Return the (X, Y) coordinate for the center point of the cell that contains the specified text.  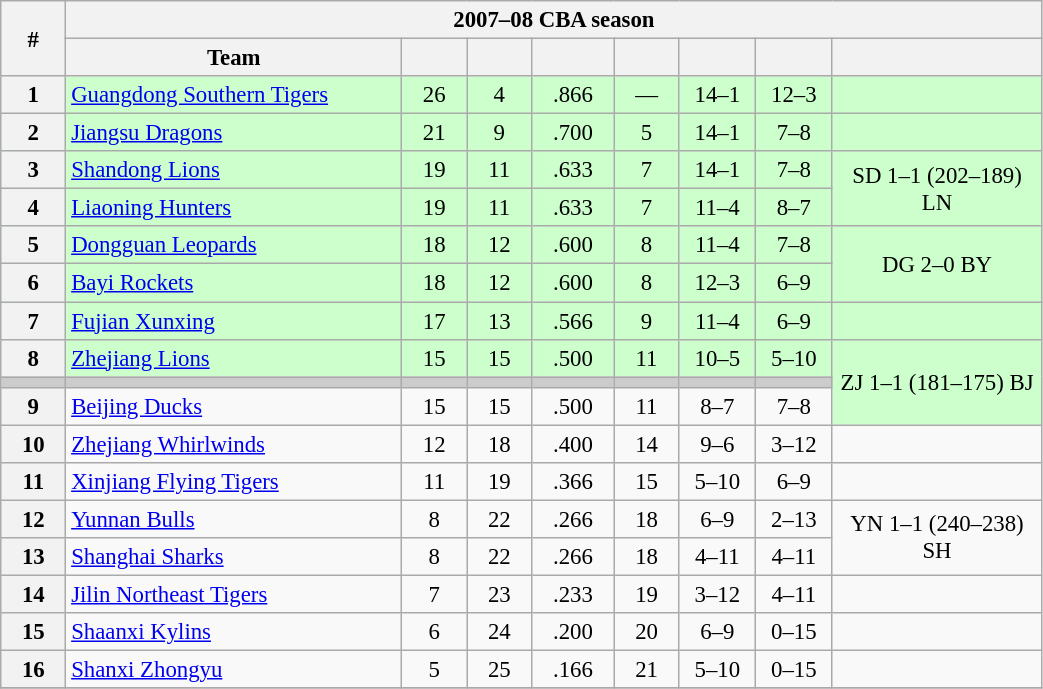
DG 2–0 BY (937, 264)
20 (646, 632)
10 (34, 444)
9–6 (717, 444)
10–5 (717, 358)
Dongguan Leopards (234, 245)
Shanghai Sharks (234, 557)
Guangdong Southern Tigers (234, 95)
Team (234, 58)
Liaoning Hunters (234, 208)
2–13 (794, 519)
.366 (573, 482)
Xinjiang Flying Tigers (234, 482)
— (646, 95)
Zhejiang Lions (234, 358)
2007–08 CBA season (554, 20)
Shanxi Zhongyu (234, 670)
3 (34, 170)
.166 (573, 670)
Jilin Northeast Tigers (234, 594)
26 (434, 95)
# (34, 38)
ZJ 1–1 (181–175) BJ (937, 382)
Jiangsu Dragons (234, 133)
17 (434, 321)
2 (34, 133)
1 (34, 95)
.866 (573, 95)
Fujian Xunxing (234, 321)
24 (500, 632)
Beijing Ducks (234, 406)
.566 (573, 321)
Shaanxi Kylins (234, 632)
.200 (573, 632)
23 (500, 594)
YN 1–1 (240–238) SH (937, 538)
.400 (573, 444)
Yunnan Bulls (234, 519)
Zhejiang Whirlwinds (234, 444)
16 (34, 670)
SD 1–1 (202–189) LN (937, 188)
.233 (573, 594)
25 (500, 670)
.700 (573, 133)
Bayi Rockets (234, 283)
Shandong Lions (234, 170)
